Capture the cell that displays the provided text and extract its (X, Y) central coordinate. 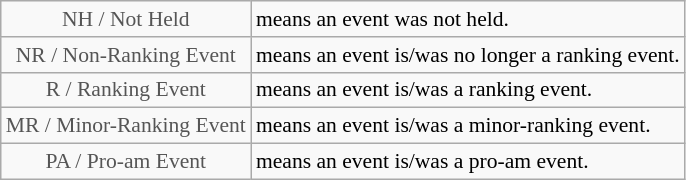
R / Ranking Event (126, 90)
PA / Pro-am Event (126, 162)
means an event is/was a minor-ranking event. (468, 126)
MR / Minor-Ranking Event (126, 126)
means an event was not held. (468, 19)
means an event is/was no longer a ranking event. (468, 55)
means an event is/was a ranking event. (468, 90)
means an event is/was a pro-am event. (468, 162)
NR / Non-Ranking Event (126, 55)
NH / Not Held (126, 19)
